Pinpoint the cell where the given text exists, returning its (x, y) midpoint coordinate. 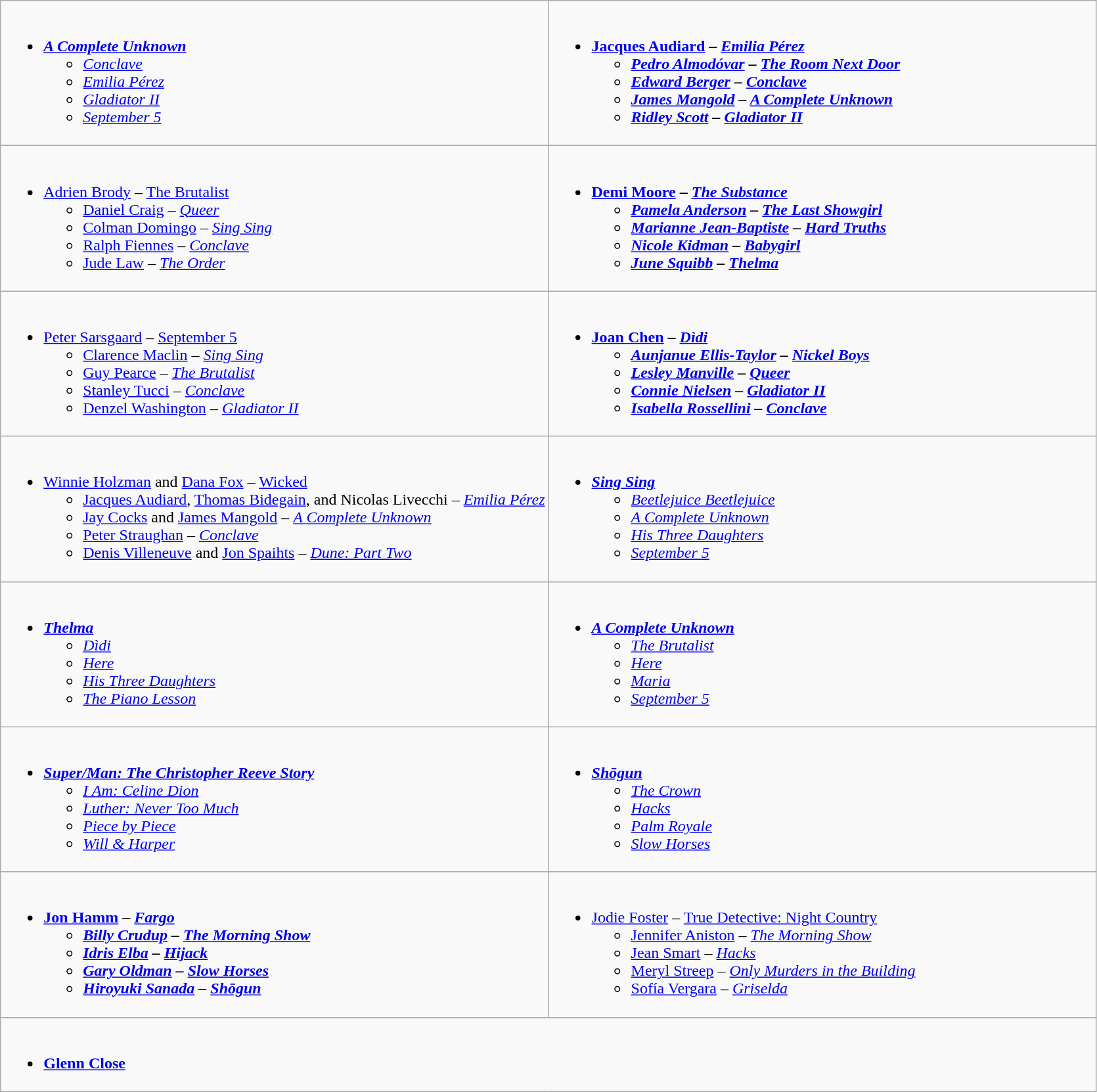
Sing SingBeetlejuice BeetlejuiceA Complete UnknownHis Three DaughtersSeptember 5 (822, 509)
Jon Hamm – FargoBilly Crudup – The Morning ShowIdris Elba – HijackGary Oldman – Slow HorsesHiroyuki Sanada – Shōgun (275, 945)
Demi Moore – The SubstancePamela Anderson – The Last ShowgirlMarianne Jean-Baptiste – Hard TruthsNicole Kidman – BabygirlJune Squibb – Thelma (822, 218)
A Complete UnknownConclaveEmilia PérezGladiator IISeptember 5 (275, 74)
Glenn Close (549, 1054)
Adrien Brody – The BrutalistDaniel Craig – QueerColman Domingo – Sing SingRalph Fiennes – ConclaveJude Law – The Order (275, 218)
Joan Chen – DìdiAunjanue Ellis-Taylor – Nickel BoysLesley Manville – QueerConnie Nielsen – Gladiator IIIsabella Rossellini – Conclave (822, 364)
Peter Sarsgaard – September 5Clarence Maclin – Sing SingGuy Pearce – The BrutalistStanley Tucci – ConclaveDenzel Washington – Gladiator II (275, 364)
ShōgunThe CrownHacksPalm RoyaleSlow Horses (822, 799)
A Complete UnknownThe BrutalistHereMariaSeptember 5 (822, 654)
ThelmaDìdiHereHis Three DaughtersThe Piano Lesson (275, 654)
Super/Man: The Christopher Reeve StoryI Am: Celine DionLuther: Never Too MuchPiece by PieceWill & Harper (275, 799)
